Return the (x, y) coordinate for the center point of the cell that contains the specified text.  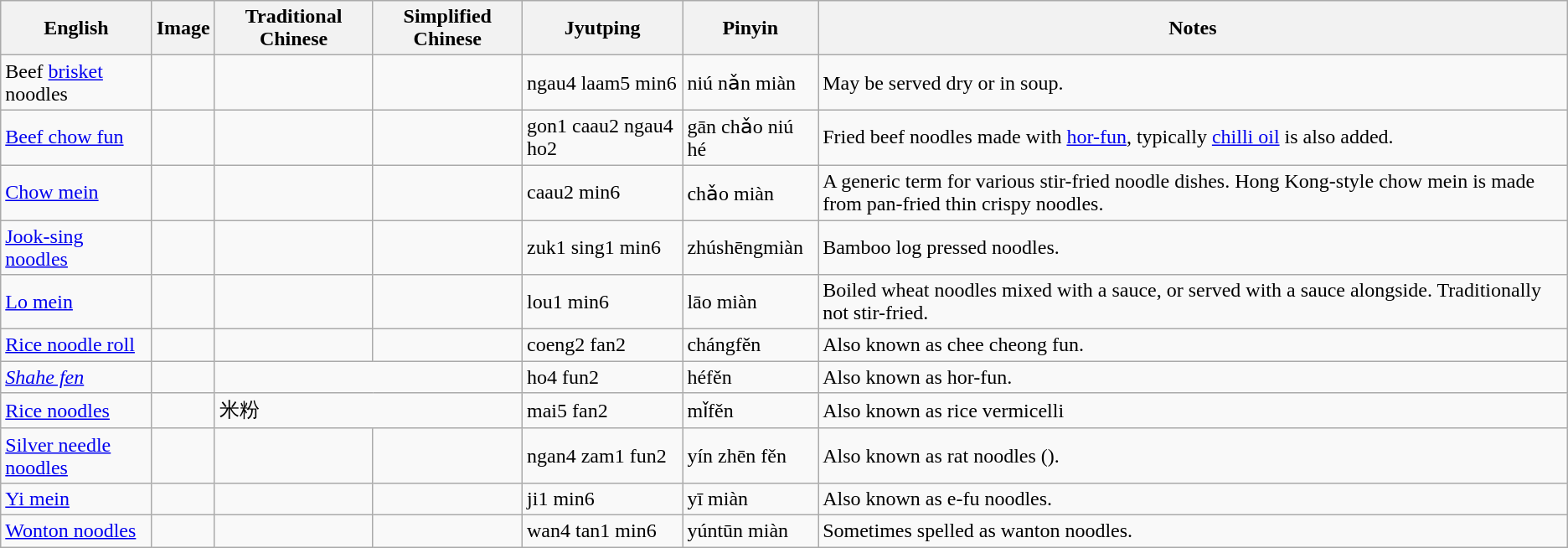
Beef brisket noodles (76, 82)
Jyutping (603, 28)
Sometimes spelled as wanton noodles. (1193, 530)
Boiled wheat noodles mixed with a sauce, or served with a sauce alongside. Traditionally not stir-fried. (1193, 302)
lou1 min6 (603, 302)
gān chǎo niú hé (750, 137)
gon1 caau2 ngau4 ho2 (603, 137)
yī miàn (750, 499)
Rice noodles (76, 411)
Simplified Chinese (447, 28)
wan4 tan1 min6 (603, 530)
niú nǎn miàn (750, 82)
Beef chow fun (76, 137)
coeng2 fan2 (603, 345)
Chow mein (76, 193)
yúntūn miàn (750, 530)
ngan4 zam1 fun2 (603, 456)
Shahe fen (76, 377)
Image (183, 28)
ho4 fun2 (603, 377)
lāo miàn (750, 302)
Lo mein (76, 302)
Rice noodle roll (76, 345)
chángfěn (750, 345)
mai5 fan2 (603, 411)
Silver needle noodles (76, 456)
Also known as rice vermicelli (1193, 411)
Also known as e-fu noodles. (1193, 499)
English (76, 28)
May be served dry or in soup. (1193, 82)
caau2 min6 (603, 193)
Bamboo log pressed noodles. (1193, 246)
Notes (1193, 28)
Also known as hor-fun. (1193, 377)
chǎo miàn (750, 193)
Yi mein (76, 499)
yín zhēn fěn (750, 456)
zhúshēngmiàn (750, 246)
zuk1 sing1 min6 (603, 246)
Jook-sing noodles (76, 246)
Wonton noodles (76, 530)
ngau4 laam5 min6 (603, 82)
Fried beef noodles made with hor-fun, typically chilli oil is also added. (1193, 137)
Traditional Chinese (293, 28)
mǐfěn (750, 411)
A generic term for various stir-fried noodle dishes. Hong Kong-style chow mein is made from pan-fried thin crispy noodles. (1193, 193)
héfěn (750, 377)
Also known as chee cheong fun. (1193, 345)
ji1 min6 (603, 499)
Pinyin (750, 28)
米粉 (369, 411)
Also known as rat noodles (). (1193, 456)
